From the cell containing the given text, extract its center point as (x, y) coordinate. 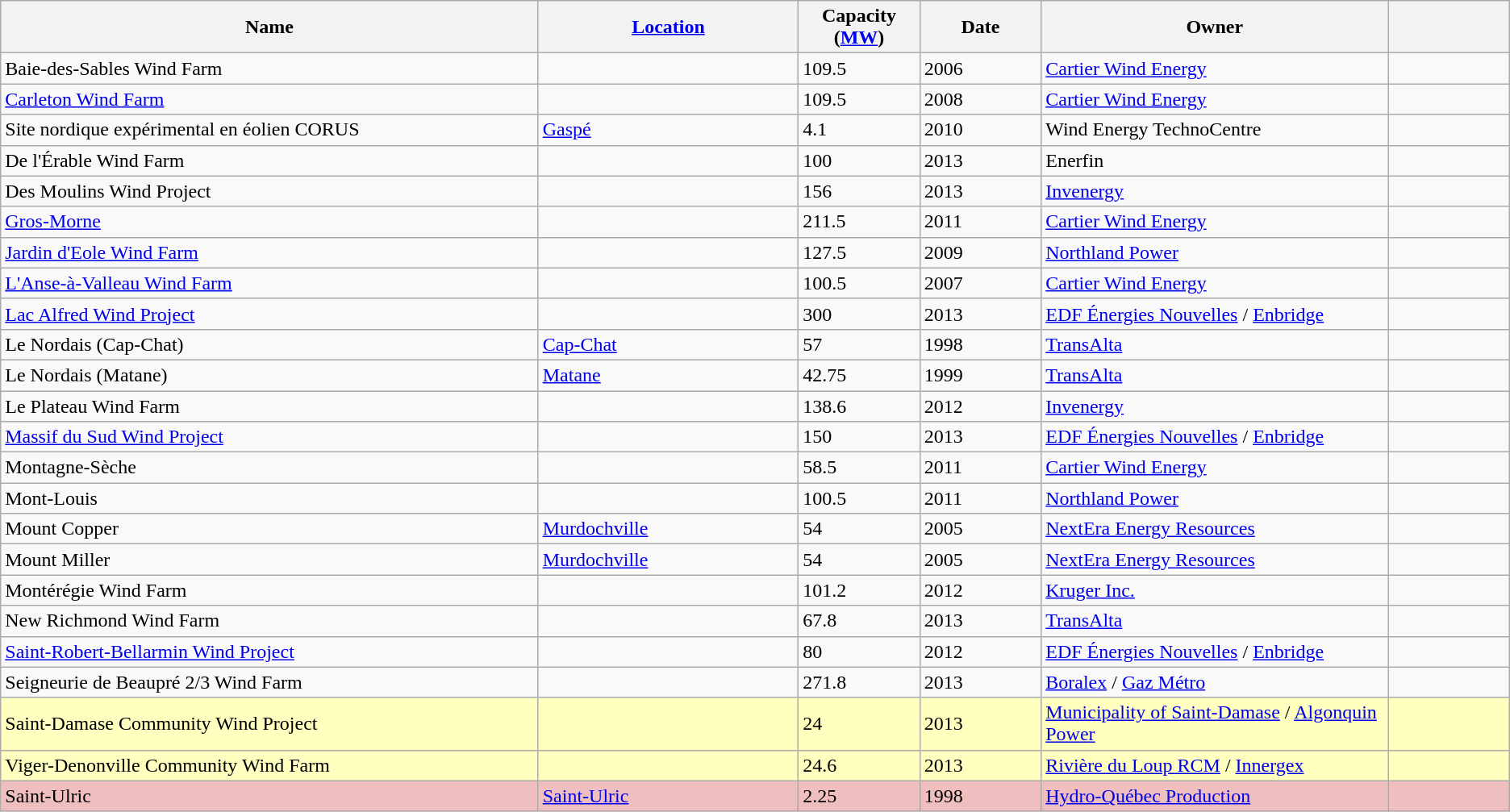
138.6 (859, 406)
De l'Érable Wind Farm (269, 160)
300 (859, 314)
Owner (1215, 27)
Le Plateau Wind Farm (269, 406)
Carleton Wind Farm (269, 99)
2006 (980, 69)
24 (859, 724)
Mount Copper (269, 529)
Viger-Denonville Community Wind Farm (269, 765)
Enerfin (1215, 160)
Cap-Chat (668, 344)
L'Anse-à-Valleau Wind Farm (269, 283)
211.5 (859, 222)
Wind Energy TechnoCentre (1215, 130)
Saint-Robert-Bellarmin Wind Project (269, 652)
42.75 (859, 375)
Seigneurie de Beaupré 2/3 Wind Farm (269, 682)
2008 (980, 99)
Saint-Damase Community Wind Project (269, 724)
Hydro-Québec Production (1215, 796)
150 (859, 437)
2009 (980, 252)
24.6 (859, 765)
Kruger Inc. (1215, 590)
271.8 (859, 682)
New Richmond Wind Farm (269, 621)
2.25 (859, 796)
Baie-des-Sables Wind Farm (269, 69)
Boralex / Gaz Métro (1215, 682)
2010 (980, 130)
Gaspé (668, 130)
Date (980, 27)
156 (859, 191)
Municipality of Saint-Damase / Algonquin Power (1215, 724)
Montérégie Wind Farm (269, 590)
Jardin d'Eole Wind Farm (269, 252)
Rivière du Loup RCM / Innergex (1215, 765)
Montagne-Sèche (269, 468)
58.5 (859, 468)
Massif du Sud Wind Project (269, 437)
127.5 (859, 252)
67.8 (859, 621)
101.2 (859, 590)
Name (269, 27)
Matane (668, 375)
Le Nordais (Cap-Chat) (269, 344)
1999 (980, 375)
Des Moulins Wind Project (269, 191)
2007 (980, 283)
57 (859, 344)
Location (668, 27)
Capacity (MW) (859, 27)
Mont-Louis (269, 498)
Gros-Morne (269, 222)
Mount Miller (269, 560)
80 (859, 652)
4.1 (859, 130)
Lac Alfred Wind Project (269, 314)
Site nordique expérimental en éolien CORUS (269, 130)
100 (859, 160)
Le Nordais (Matane) (269, 375)
